For the text-containing cell, return its midpoint in (X, Y) coordinate format. 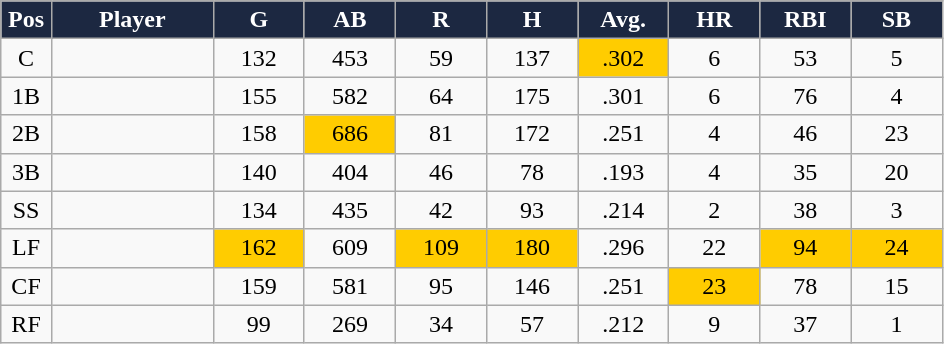
159 (258, 286)
2 (714, 210)
99 (258, 324)
582 (350, 96)
38 (806, 210)
134 (258, 210)
158 (258, 134)
LF (26, 248)
22 (714, 248)
109 (440, 248)
20 (896, 172)
59 (440, 58)
155 (258, 96)
140 (258, 172)
SS (26, 210)
180 (532, 248)
RF (26, 324)
64 (440, 96)
146 (532, 286)
95 (440, 286)
5 (896, 58)
24 (896, 248)
H (532, 20)
175 (532, 96)
RBI (806, 20)
HR (714, 20)
609 (350, 248)
81 (440, 134)
.212 (624, 324)
Avg. (624, 20)
57 (532, 324)
137 (532, 58)
269 (350, 324)
162 (258, 248)
.214 (624, 210)
34 (440, 324)
.301 (624, 96)
1 (896, 324)
172 (532, 134)
581 (350, 286)
42 (440, 210)
132 (258, 58)
G (258, 20)
37 (806, 324)
53 (806, 58)
AB (350, 20)
R (440, 20)
.302 (624, 58)
404 (350, 172)
Player (132, 20)
3 (896, 210)
CF (26, 286)
2B (26, 134)
15 (896, 286)
435 (350, 210)
SB (896, 20)
.193 (624, 172)
93 (532, 210)
.296 (624, 248)
35 (806, 172)
686 (350, 134)
94 (806, 248)
C (26, 58)
Pos (26, 20)
453 (350, 58)
3B (26, 172)
1B (26, 96)
9 (714, 324)
76 (806, 96)
